Return (x, y) of the center of cell containing provided text 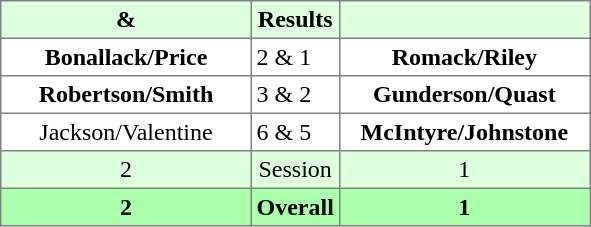
Robertson/Smith (126, 95)
2 & 1 (295, 57)
6 & 5 (295, 132)
Bonallack/Price (126, 57)
Romack/Riley (464, 57)
McIntyre/Johnstone (464, 132)
Gunderson/Quast (464, 95)
Overall (295, 207)
Results (295, 20)
& (126, 20)
3 & 2 (295, 95)
Jackson/Valentine (126, 132)
Session (295, 170)
